Locate the cell with the specified text and output its [X, Y] center coordinate. 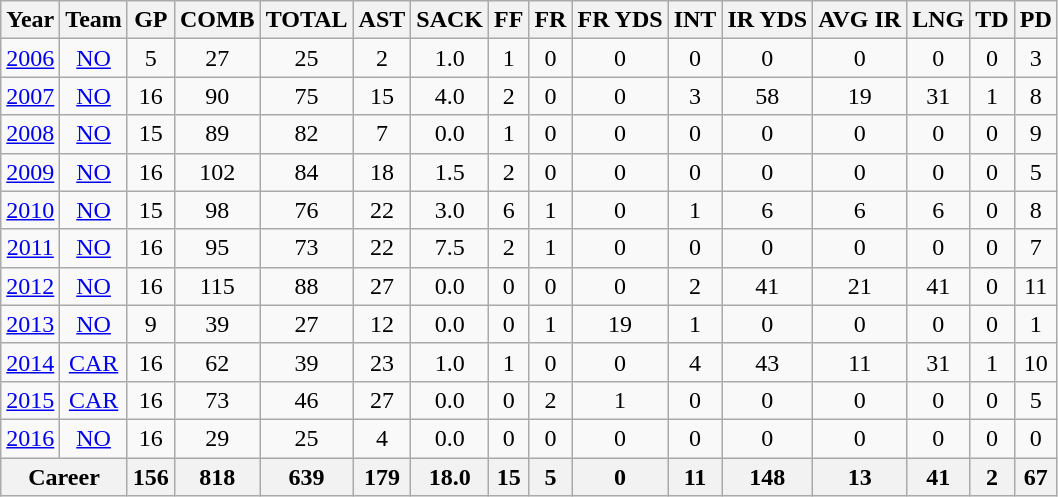
2006 [30, 58]
46 [306, 400]
3.0 [450, 210]
115 [217, 286]
AST [382, 20]
13 [860, 477]
89 [217, 134]
156 [150, 477]
2015 [30, 400]
76 [306, 210]
GP [150, 20]
12 [382, 324]
Year [30, 20]
18.0 [450, 477]
75 [306, 96]
Team [94, 20]
88 [306, 286]
102 [217, 172]
COMB [217, 20]
SACK [450, 20]
818 [217, 477]
FR [550, 20]
TOTAL [306, 20]
IR YDS [768, 20]
4.0 [450, 96]
10 [1036, 362]
18 [382, 172]
639 [306, 477]
2016 [30, 438]
2014 [30, 362]
67 [1036, 477]
1.5 [450, 172]
43 [768, 362]
2013 [30, 324]
23 [382, 362]
2010 [30, 210]
2007 [30, 96]
TD [992, 20]
LNG [938, 20]
2012 [30, 286]
98 [217, 210]
179 [382, 477]
58 [768, 96]
95 [217, 248]
2009 [30, 172]
82 [306, 134]
90 [217, 96]
AVG IR [860, 20]
Career [64, 477]
FF [509, 20]
INT [695, 20]
7.5 [450, 248]
148 [768, 477]
62 [217, 362]
2008 [30, 134]
29 [217, 438]
21 [860, 286]
PD [1036, 20]
2011 [30, 248]
FR YDS [620, 20]
84 [306, 172]
